Scan for the cell matching the given text and deliver its (x, y) coordinate at center. 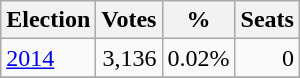
0 (267, 58)
Election (48, 20)
Seats (267, 20)
% (198, 20)
2014 (48, 58)
3,136 (129, 58)
0.02% (198, 58)
Votes (129, 20)
